Output the [X, Y] coordinate of the center of the cell containing the given text.  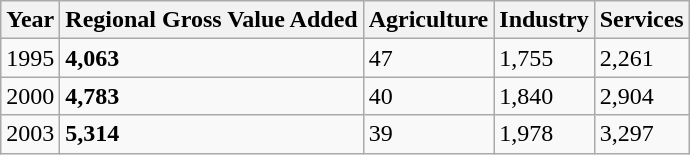
2000 [30, 96]
39 [428, 134]
Agriculture [428, 20]
Regional Gross Value Added [212, 20]
Services [642, 20]
2,261 [642, 58]
5,314 [212, 134]
1995 [30, 58]
1,755 [544, 58]
3,297 [642, 134]
2003 [30, 134]
1,978 [544, 134]
4,063 [212, 58]
2,904 [642, 96]
47 [428, 58]
40 [428, 96]
4,783 [212, 96]
Year [30, 20]
1,840 [544, 96]
Industry [544, 20]
